Output the (x, y) coordinate of the center of the cell containing the given text.  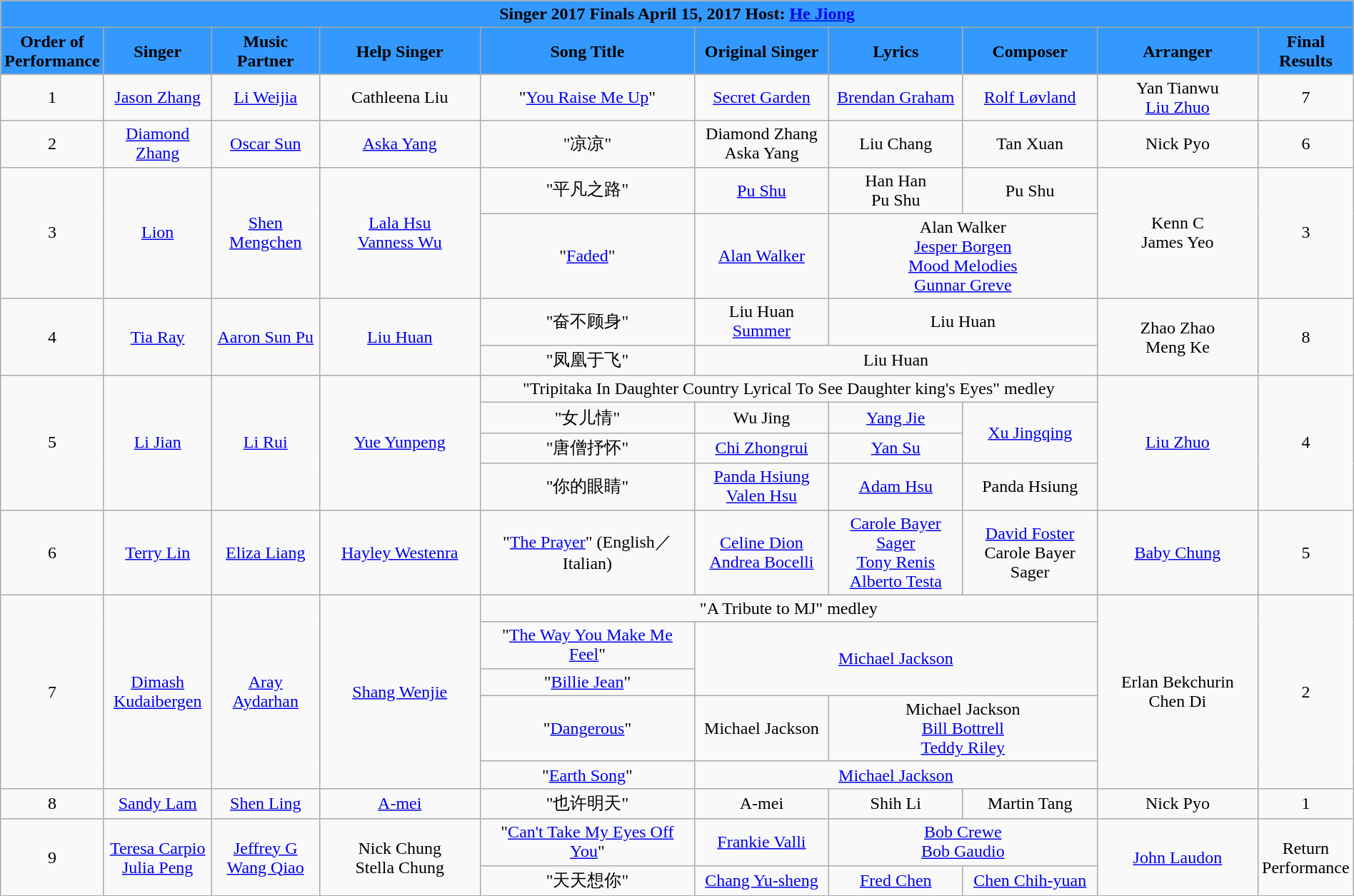
Yan Tianwu Liu Zhuo (1177, 97)
"唐僧抒怀" (587, 448)
Yue Yunpeng (400, 443)
Cathleena Liu (400, 97)
Adam Hsu (896, 487)
Shih Li (896, 804)
Shen Mengchen (266, 233)
Arranger (1177, 51)
Original Singer (761, 51)
Wu Jing (761, 418)
Carole Bayer Sager Tony Renis Alberto Testa (896, 553)
Kenn C James Yeo (1177, 233)
Tan Xuan (1030, 144)
Terry Lin (157, 553)
Zhao ZhaoMeng Ke (1177, 337)
Alan Walker Jesper Borgen Mood Melodies Gunnar Greve (963, 256)
Eliza Liang (266, 553)
Fred Chen (896, 881)
"平凡之路" (587, 190)
Singer 2017 Finals April 15, 2017 Host: He Jiong (677, 14)
Panda Hsiung (1030, 487)
Oscar Sun (266, 144)
Secret Garden (761, 97)
"The Way You Make Me Feel" (587, 645)
Final Results (1306, 51)
Baby Chung (1177, 553)
Li Rui (266, 443)
Liu Zhuo (1177, 443)
Jeffrey GWang Qiao (266, 857)
Chi Zhongrui (761, 448)
Martin Tang (1030, 804)
Han Han Pu Shu (896, 190)
Jason Zhang (157, 97)
Liu HuanSummer (761, 321)
Alan Walker (761, 256)
John Laudon (1177, 857)
Erlan Bekchurin Chen Di (1177, 691)
"你的眼睛" (587, 487)
Nick ChungStella Chung (400, 857)
Yan Su (896, 448)
Liu Chang (896, 144)
Singer (157, 51)
Lyrics (896, 51)
"The Prayer" (English／Italian) (587, 553)
Shen Ling (266, 804)
"Can't Take My Eyes Off You" (587, 842)
"凤凰于飞" (587, 360)
Order of Performance (52, 51)
"Billie Jean" (587, 682)
Bob Crewe Bob Gaudio (963, 842)
Help Singer (400, 51)
Aska Yang (400, 144)
Michael JacksonBill BottrellTeddy Riley (963, 728)
Hayley Westenra (400, 553)
Diamond Zhang Aska Yang (761, 144)
Dimash Kudaibergen (157, 691)
Tia Ray (157, 337)
"凉凉" (587, 144)
Chang Yu-sheng (761, 881)
"奋不顾身" (587, 321)
Shang Wenjie (400, 691)
"Earth Song" (587, 775)
Celine Dion Andrea Bocelli (761, 553)
Panda Hsiung Valen Hsu (761, 487)
Aaron Sun Pu (266, 337)
Composer (1030, 51)
Teresa CarpioJulia Peng (157, 857)
"Faded" (587, 256)
Li Weijia (266, 97)
Li Jian (157, 443)
Lala HsuVanness Wu (400, 233)
Song Title (587, 51)
Sandy Lam (157, 804)
"也许明天" (587, 804)
"Tripitaka In Daughter Country Lyrical To See Daughter king's Eyes" medley (788, 389)
Yang Jie (896, 418)
Diamond Zhang (157, 144)
Rolf Løvland (1030, 97)
"天天想你" (587, 881)
Music Partner (266, 51)
"A Tribute to MJ" medley (788, 608)
David Foster Carole Bayer Sager (1030, 553)
Aray Aydarhan (266, 691)
Return Performance (1306, 857)
Xu Jingqing (1030, 433)
Brendan Graham (896, 97)
Chen Chih-yuan (1030, 881)
"You Raise Me Up" (587, 97)
"Dangerous" (587, 728)
Lion (157, 233)
Frankie Valli (761, 842)
"女儿情" (587, 418)
9 (52, 857)
